Determine the (X, Y) coordinate at the center of the cell enclosing the given text.  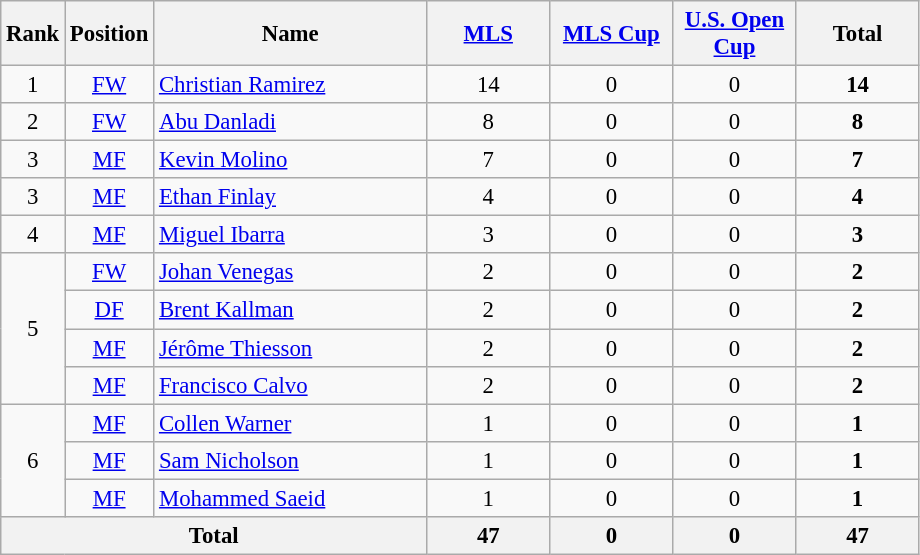
Kevin Molino (290, 160)
U.S. Open Cup (734, 34)
MLS Cup (612, 34)
Brent Kallman (290, 310)
Sam Nicholson (290, 460)
Position (110, 34)
5 (33, 329)
Name (290, 34)
Christian Ramirez (290, 85)
Mohammed Saeid (290, 498)
MLS (488, 34)
Francisco Calvo (290, 385)
Miguel Ibarra (290, 235)
Ethan Finlay (290, 197)
6 (33, 460)
Rank (33, 34)
Jérôme Thiesson (290, 348)
DF (110, 310)
Johan Venegas (290, 273)
Abu Danladi (290, 122)
Collen Warner (290, 423)
